Find where the given text appears and provide that cell's center as (X, Y) coordinate. 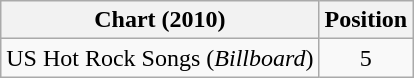
Position (366, 20)
5 (366, 58)
Chart (2010) (160, 20)
US Hot Rock Songs (Billboard) (160, 58)
